Output the (x, y) coordinate of the center of the cell containing the given text.  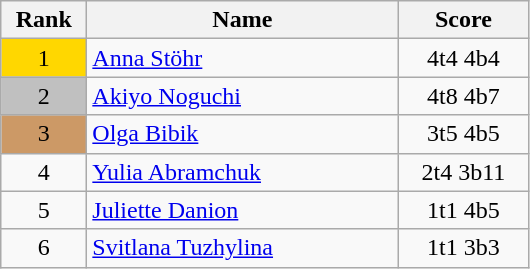
5 (44, 210)
6 (44, 248)
Olga Bibik (242, 134)
3 (44, 134)
Rank (44, 20)
Juliette Danion (242, 210)
3t5 4b5 (464, 134)
1t1 4b5 (464, 210)
Svitlana Tuzhylina (242, 248)
Anna Stöhr (242, 58)
4t4 4b4 (464, 58)
4 (44, 172)
Yulia Abramchuk (242, 172)
Name (242, 20)
1 (44, 58)
Score (464, 20)
2 (44, 96)
2t4 3b11 (464, 172)
Akiyo Noguchi (242, 96)
4t8 4b7 (464, 96)
1t1 3b3 (464, 248)
